Locate the cell with the specified text and output its [x, y] center coordinate. 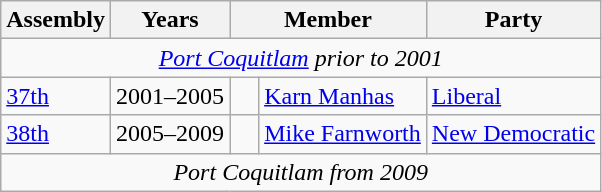
Member [328, 20]
37th [56, 96]
Assembly [56, 20]
2005–2009 [170, 134]
Port Coquitlam from 2009 [301, 172]
Karn Manhas [343, 96]
38th [56, 134]
Mike Farnworth [343, 134]
2001–2005 [170, 96]
Party [513, 20]
New Democratic [513, 134]
Years [170, 20]
Liberal [513, 96]
Port Coquitlam prior to 2001 [301, 58]
